Provide the (x, y) coordinate of the cell's center where the given text is located.  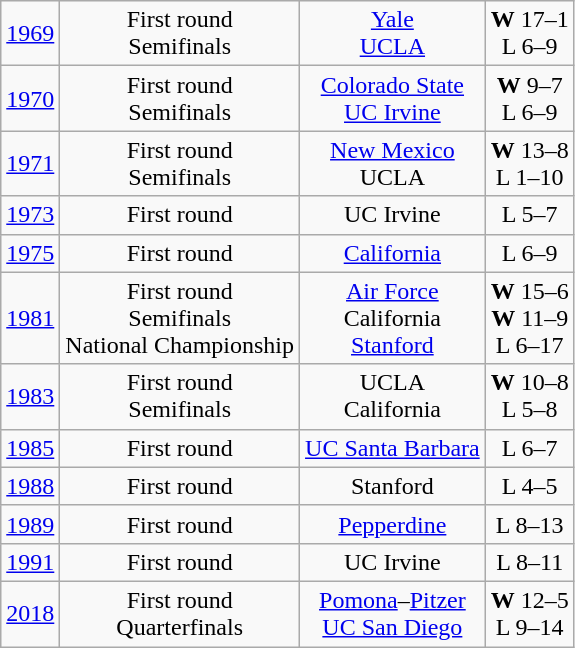
Pomona–PitzerUC San Diego (393, 614)
W 15–6W 11–9L 6–17 (530, 318)
L 5–7 (530, 215)
1981 (30, 318)
L 6–7 (530, 448)
Air ForceCaliforniaStanford (393, 318)
1971 (30, 164)
UCLACalifornia (393, 396)
1985 (30, 448)
1975 (30, 253)
Pepperdine (393, 524)
1988 (30, 486)
W 17–1L 6–9 (530, 34)
New MexicoUCLA (393, 164)
W 13–8L 1–10 (530, 164)
First roundSemifinalsNational Championship (180, 318)
California (393, 253)
YaleUCLA (393, 34)
UC Santa Barbara (393, 448)
1969 (30, 34)
1973 (30, 215)
1989 (30, 524)
W 12–5L 9–14 (530, 614)
2018 (30, 614)
1983 (30, 396)
1991 (30, 562)
Stanford (393, 486)
L 8–13 (530, 524)
L 6–9 (530, 253)
1970 (30, 98)
L 8–11 (530, 562)
W 9–7L 6–9 (530, 98)
Colorado StateUC Irvine (393, 98)
L 4–5 (530, 486)
First roundQuarterfinals (180, 614)
W 10–8L 5–8 (530, 396)
